For the text-containing cell, return its midpoint in (X, Y) coordinate format. 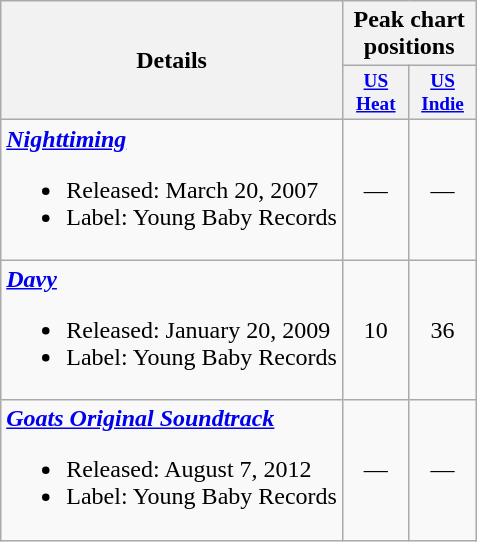
Goats Original SoundtrackReleased: August 7, 2012Label: Young Baby Records (172, 470)
NighttimingReleased: March 20, 2007Label: Young Baby Records (172, 190)
10 (376, 330)
Peak chart positions (408, 34)
Details (172, 60)
DavyReleased: January 20, 2009Label: Young Baby Records (172, 330)
US Heat (376, 93)
36 (442, 330)
US Indie (442, 93)
